Determine the (X, Y) coordinate at the center of the cell enclosing the given text.  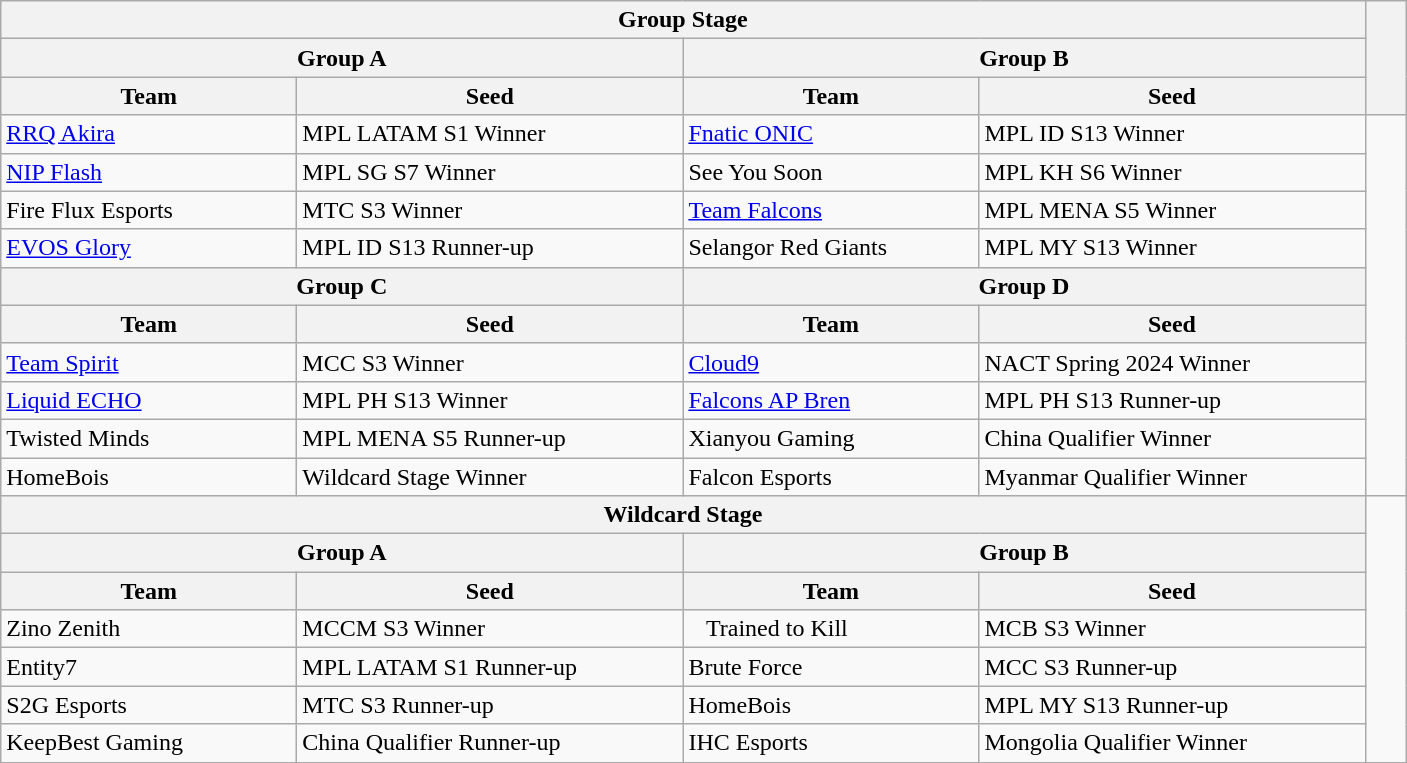
MCC S3 Runner-up (1172, 667)
China Qualifier Winner (1172, 438)
Team Falcons (831, 210)
Wildcard Stage (683, 515)
MPL ID S13 Winner (1172, 134)
Liquid ECHO (149, 400)
Group C (342, 286)
China Qualifier Runner-up (490, 743)
NACT Spring 2024 Winner (1172, 362)
Cloud9 (831, 362)
MPL KH S6 Winner (1172, 172)
Trained to Kill (831, 629)
Zino Zenith (149, 629)
Fnatic ONIC (831, 134)
Mongolia Qualifier Winner (1172, 743)
Twisted Minds (149, 438)
Xianyou Gaming (831, 438)
Group Stage (683, 20)
Entity7 (149, 667)
MPL ID S13 Runner-up (490, 248)
MPL MY S13 Winner (1172, 248)
MTC S3 Winner (490, 210)
EVOS Glory (149, 248)
MPL PH S13 Runner-up (1172, 400)
Fire Flux Esports (149, 210)
KeepBest Gaming (149, 743)
MCC S3 Winner (490, 362)
RRQ Akira (149, 134)
MTC S3 Runner-up (490, 705)
MCCM S3 Winner (490, 629)
MPL MY S13 Runner-up (1172, 705)
Myanmar Qualifier Winner (1172, 477)
Wildcard Stage Winner (490, 477)
See You Soon (831, 172)
MPL SG S7 Winner (490, 172)
MPL PH S13 Winner (490, 400)
MCB S3 Winner (1172, 629)
MPL LATAM S1 Runner-up (490, 667)
MPL LATAM S1 Winner (490, 134)
Group D (1024, 286)
MPL MENA S5 Runner-up (490, 438)
Falcons AP Bren (831, 400)
Selangor Red Giants (831, 248)
Team Spirit (149, 362)
Brute Force (831, 667)
NIP Flash (149, 172)
IHC Esports (831, 743)
MPL MENA S5 Winner (1172, 210)
Falcon Esports (831, 477)
S2G Esports (149, 705)
